Return [X, Y] of the center of cell containing provided text 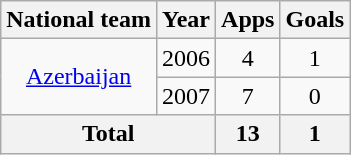
13 [248, 134]
Azerbaijan [79, 77]
0 [315, 96]
2007 [186, 96]
Year [186, 20]
4 [248, 58]
Total [108, 134]
7 [248, 96]
Apps [248, 20]
National team [79, 20]
Goals [315, 20]
2006 [186, 58]
